Extract the (x, y) coordinate from the center of the cell holding the provided text.  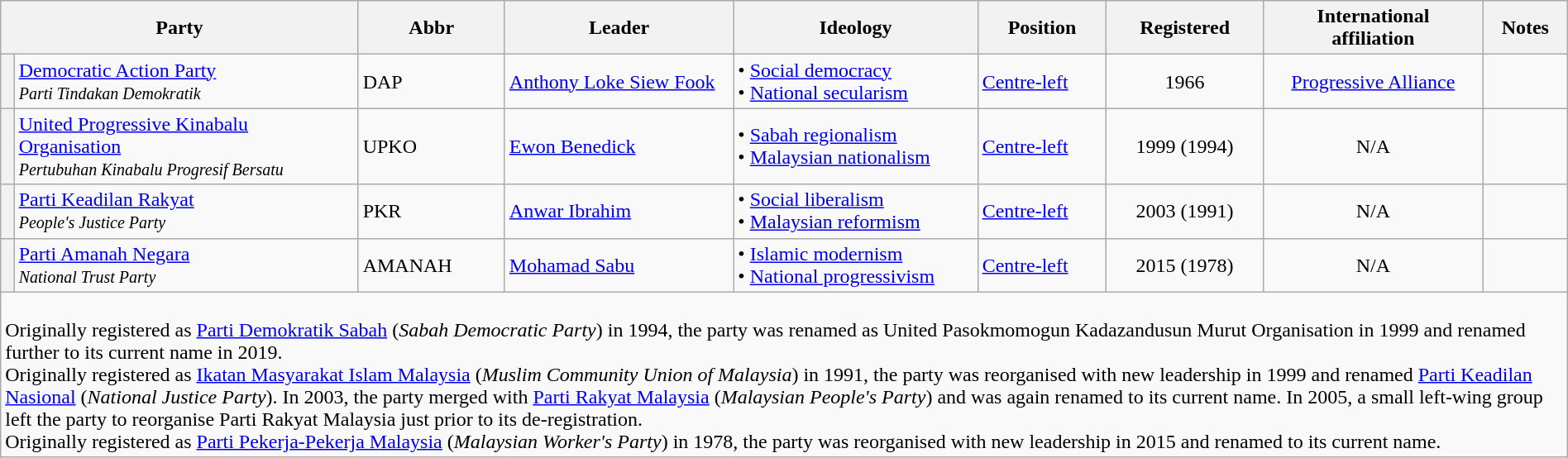
• Social liberalism • Malaysian reformism (855, 212)
AMANAH (432, 265)
2015 (1978) (1184, 265)
Internationalaffiliation (1373, 28)
Registered (1184, 28)
Anthony Loke Siew Fook (619, 81)
• Islamic modernism • National progressivism (855, 265)
2003 (1991) (1184, 212)
• Sabah regionalism • Malaysian nationalism (855, 146)
Abbr (432, 28)
1966 (1184, 81)
Democratic Action Party Parti Tindakan Demokratik (186, 81)
1999 (1994) (1184, 146)
Ewon Benedick (619, 146)
PKR (432, 212)
Position (1042, 28)
Mohamad Sabu (619, 265)
Ideology (855, 28)
United Progressive Kinabalu Organisation Pertubuhan Kinabalu Progresif Bersatu (186, 146)
UPKO (432, 146)
Parti Keadilan Rakyat People's Justice Party (186, 212)
Parti Amanah Negara National Trust Party (186, 265)
Leader (619, 28)
Notes (1525, 28)
Progressive Alliance (1373, 81)
Anwar Ibrahim (619, 212)
• Social democracy • National secularism (855, 81)
Party (179, 28)
DAP (432, 81)
